Search for the cell housing the specified text and yield its (x, y) center coordinate. 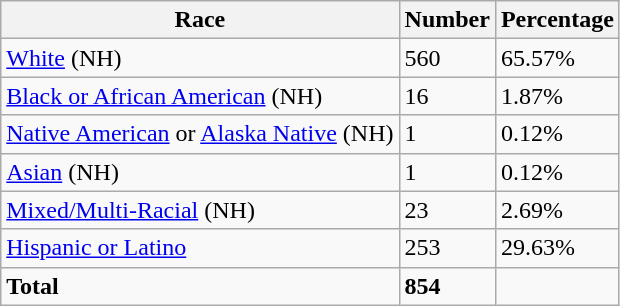
16 (447, 96)
854 (447, 286)
Total (200, 286)
Native American or Alaska Native (NH) (200, 134)
Mixed/Multi-Racial (NH) (200, 210)
29.63% (557, 248)
Hispanic or Latino (200, 248)
253 (447, 248)
Percentage (557, 20)
1.87% (557, 96)
560 (447, 58)
Race (200, 20)
White (NH) (200, 58)
2.69% (557, 210)
65.57% (557, 58)
23 (447, 210)
Black or African American (NH) (200, 96)
Number (447, 20)
Asian (NH) (200, 172)
